Pinpoint the cell where the given text exists, returning its (x, y) midpoint coordinate. 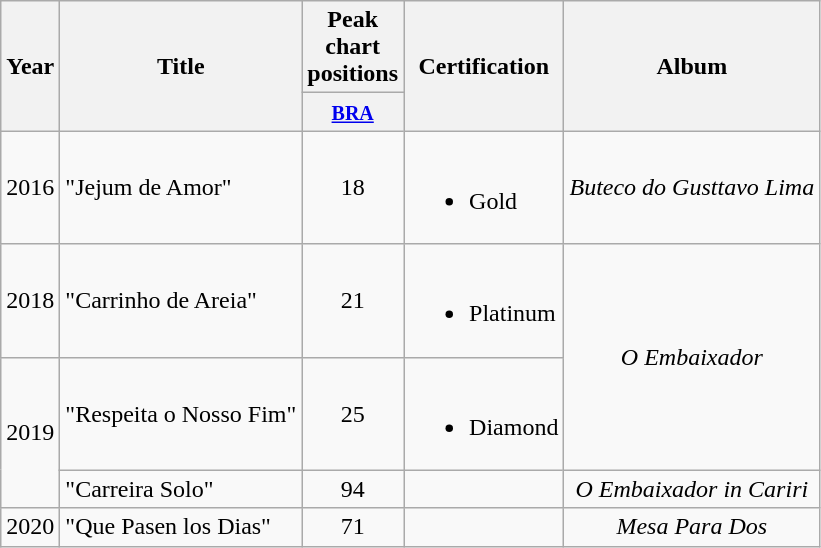
Buteco do Gusttavo Lima (692, 188)
25 (353, 414)
Peak chart positions (353, 47)
21 (353, 300)
"Que Pasen los Dias" (181, 527)
"Jejum de Amor" (181, 188)
Title (181, 66)
2020 (30, 527)
18 (353, 188)
2016 (30, 188)
"Carreira Solo" (181, 489)
"Respeita o Nosso Fim" (181, 414)
71 (353, 527)
Mesa Para Dos (692, 527)
"Carrinho de Areia" (181, 300)
Gold (484, 188)
Diamond (484, 414)
Platinum (484, 300)
94 (353, 489)
O Embaixador (692, 357)
Album (692, 66)
2018 (30, 300)
O Embaixador in Cariri (692, 489)
Year (30, 66)
2019 (30, 432)
Certification (484, 66)
BRA (353, 112)
